Determine the (x, y) coordinate at the center of the cell enclosing the given text.  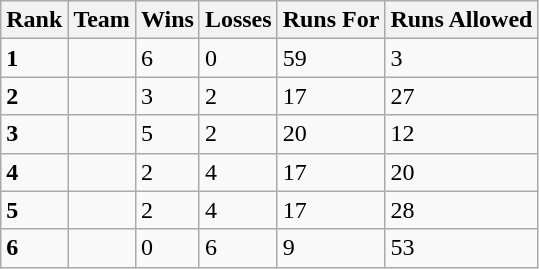
Runs For (331, 20)
53 (462, 248)
9 (331, 248)
Wins (167, 20)
Losses (238, 20)
Rank (34, 20)
28 (462, 210)
12 (462, 134)
Runs Allowed (462, 20)
59 (331, 58)
27 (462, 96)
1 (34, 58)
Team (102, 20)
